Find where the given text appears and provide that cell's center as [x, y] coordinate. 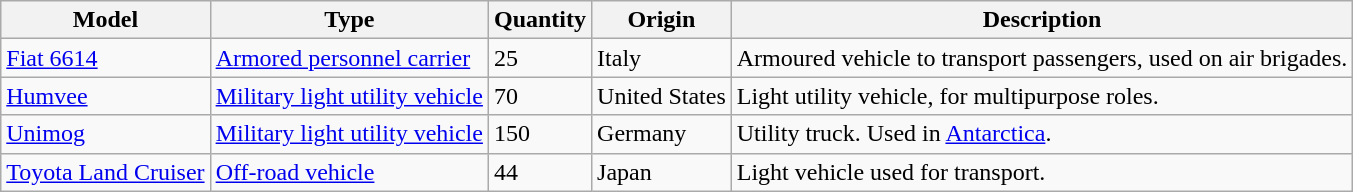
United States [662, 96]
Unimog [106, 134]
Italy [662, 58]
Description [1042, 20]
Humvee [106, 96]
150 [540, 134]
44 [540, 172]
Fiat 6614 [106, 58]
Light utility vehicle, for multipurpose roles. [1042, 96]
25 [540, 58]
Germany [662, 134]
Light vehicle used for transport. [1042, 172]
Origin [662, 20]
Armored personnel carrier [349, 58]
Armoured vehicle to transport passengers, used on air brigades. [1042, 58]
Japan [662, 172]
70 [540, 96]
Toyota Land Cruiser [106, 172]
Quantity [540, 20]
Model [106, 20]
Type [349, 20]
Off-road vehicle [349, 172]
Utility truck. Used in Antarctica. [1042, 134]
